Detect which cell encompasses the target text, then output its (x, y) center coordinate. 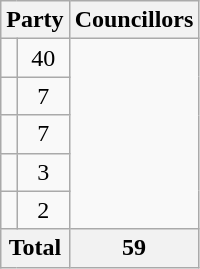
3 (43, 172)
Councillors (134, 20)
2 (43, 210)
Party (35, 20)
Total (35, 248)
40 (43, 58)
59 (134, 248)
